Scan for the cell matching the given text and deliver its [x, y] coordinate at center. 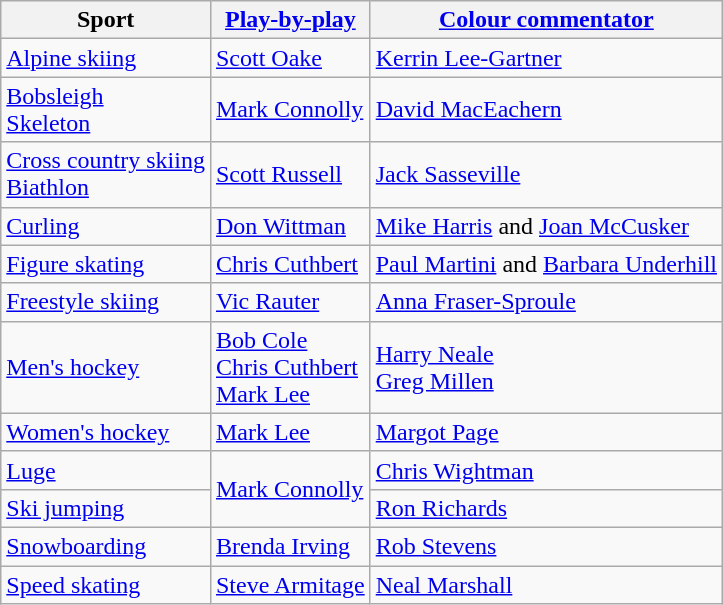
Figure skating [106, 264]
Steve Armitage [290, 585]
Paul Martini and Barbara Underhill [546, 264]
Bob ColeChris CuthbertMark Lee [290, 367]
Ski jumping [106, 508]
Curling [106, 226]
Alpine skiing [106, 58]
Ron Richards [546, 508]
Chris Cuthbert [290, 264]
Snowboarding [106, 546]
Vic Rauter [290, 302]
Scott Russell [290, 174]
Play-by-play [290, 20]
Brenda Irving [290, 546]
Luge [106, 470]
Speed skating [106, 585]
Neal Marshall [546, 585]
Mike Harris and Joan McCusker [546, 226]
Jack Sasseville [546, 174]
Sport [106, 20]
Anna Fraser-Sproule [546, 302]
Chris Wightman [546, 470]
Margot Page [546, 432]
Bobsleigh Skeleton [106, 110]
Cross country skiing Biathlon [106, 174]
Women's hockey [106, 432]
Harry NealeGreg Millen [546, 367]
Mark Lee [290, 432]
Colour commentator [546, 20]
David MacEachern [546, 110]
Freestyle skiing [106, 302]
Men's hockey [106, 367]
Don Wittman [290, 226]
Rob Stevens [546, 546]
Scott Oake [290, 58]
Kerrin Lee-Gartner [546, 58]
